From the cell containing the given text, extract its center point as [x, y] coordinate. 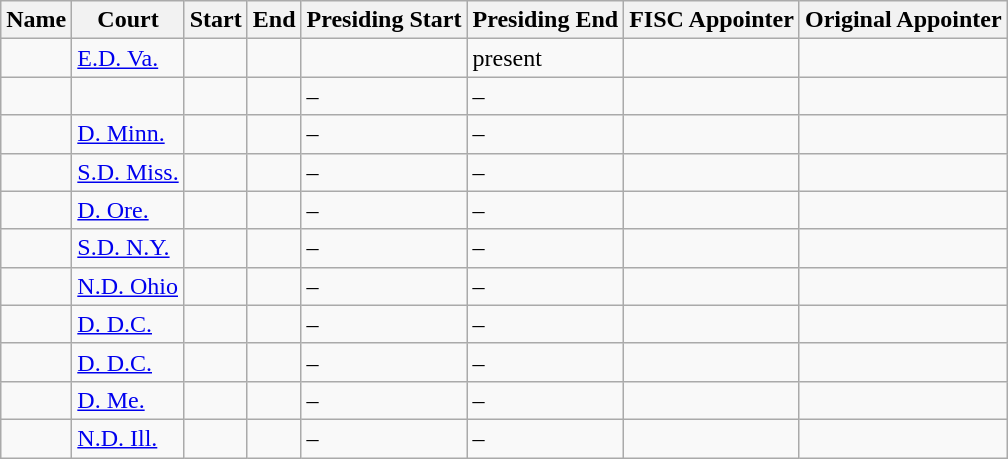
E.D. Va. [128, 58]
Court [128, 20]
N.D. Ill. [128, 438]
Name [36, 20]
Presiding Start [384, 20]
D. Minn. [128, 134]
Start [216, 20]
Presiding End [546, 20]
S.D. N.Y. [128, 248]
N.D. Ohio [128, 286]
present [546, 58]
Original Appointer [903, 20]
S.D. Miss. [128, 172]
D. Me. [128, 400]
FISC Appointer [712, 20]
End [274, 20]
D. Ore. [128, 210]
